Return (X, Y) of the center of cell containing provided text 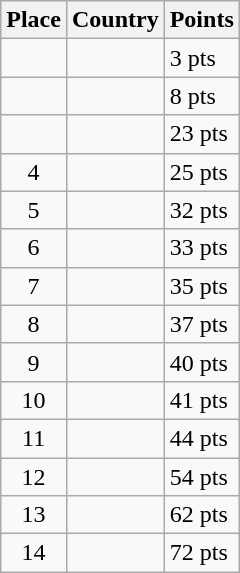
3 pts (202, 58)
40 pts (202, 362)
6 (34, 248)
7 (34, 286)
62 pts (202, 515)
35 pts (202, 286)
4 (34, 172)
10 (34, 400)
72 pts (202, 553)
Country (115, 20)
8 pts (202, 96)
23 pts (202, 134)
Place (34, 20)
32 pts (202, 210)
12 (34, 477)
25 pts (202, 172)
54 pts (202, 477)
41 pts (202, 400)
13 (34, 515)
11 (34, 438)
37 pts (202, 324)
9 (34, 362)
5 (34, 210)
8 (34, 324)
Points (202, 20)
44 pts (202, 438)
33 pts (202, 248)
14 (34, 553)
